Extract the [x, y] coordinate from the center of the cell holding the provided text.  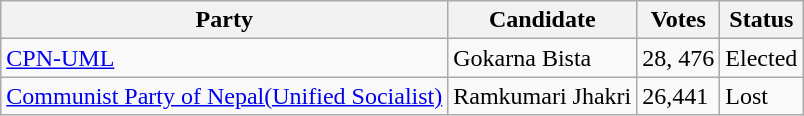
CPN-UML [224, 58]
Votes [678, 20]
Communist Party of Nepal(Unified Socialist) [224, 96]
Gokarna Bista [542, 58]
Party [224, 20]
Ramkumari Jhakri [542, 96]
28, 476 [678, 58]
Status [762, 20]
Elected [762, 58]
26,441 [678, 96]
Candidate [542, 20]
Lost [762, 96]
